Extract the (x, y) coordinate from the center of the cell holding the provided text.  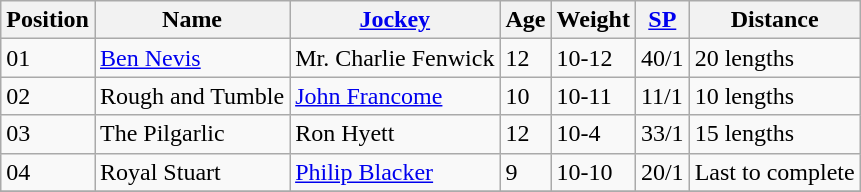
33/1 (662, 134)
10-4 (593, 134)
10-11 (593, 96)
04 (48, 172)
10-10 (593, 172)
Weight (593, 20)
03 (48, 134)
Age (526, 20)
Last to complete (774, 172)
20/1 (662, 172)
Ron Hyett (395, 134)
10 lengths (774, 96)
Position (48, 20)
02 (48, 96)
The Pilgarlic (192, 134)
Distance (774, 20)
20 lengths (774, 58)
Rough and Tumble (192, 96)
Royal Stuart (192, 172)
10-12 (593, 58)
Mr. Charlie Fenwick (395, 58)
John Francome (395, 96)
SP (662, 20)
01 (48, 58)
Philip Blacker (395, 172)
40/1 (662, 58)
Ben Nevis (192, 58)
15 lengths (774, 134)
11/1 (662, 96)
10 (526, 96)
Jockey (395, 20)
Name (192, 20)
9 (526, 172)
